Output the [X, Y] coordinate of the center of the cell containing the given text.  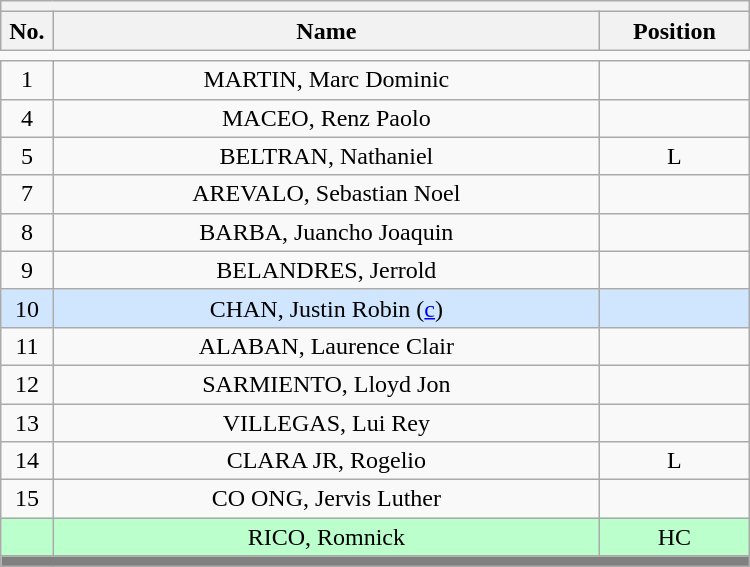
10 [27, 308]
Name [326, 31]
RICO, Romnick [326, 537]
BELTRAN, Nathaniel [326, 156]
CLARA JR, Rogelio [326, 461]
9 [27, 270]
14 [27, 461]
8 [27, 232]
11 [27, 346]
MACEO, Renz Paolo [326, 118]
VILLEGAS, Lui Rey [326, 423]
5 [27, 156]
ALABAN, Laurence Clair [326, 346]
1 [27, 80]
AREVALO, Sebastian Noel [326, 194]
HC [675, 537]
SARMIENTO, Lloyd Jon [326, 384]
13 [27, 423]
CHAN, Justin Robin (c) [326, 308]
4 [27, 118]
7 [27, 194]
No. [27, 31]
BELANDRES, Jerrold [326, 270]
15 [27, 499]
BARBA, Juancho Joaquin [326, 232]
Position [675, 31]
MARTIN, Marc Dominic [326, 80]
CO ONG, Jervis Luther [326, 499]
12 [27, 384]
